Identify which cell holds the provided text, then report its [X, Y] central coordinate. 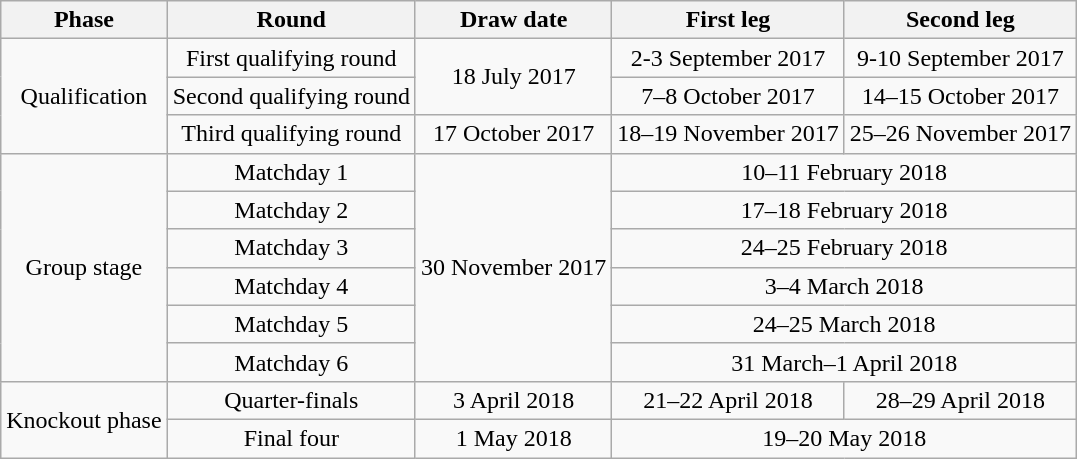
Matchday 3 [291, 248]
1 May 2018 [513, 438]
9-10 September 2017 [960, 58]
Matchday 6 [291, 362]
18–19 November 2017 [728, 134]
19–20 May 2018 [844, 438]
3–4 March 2018 [844, 286]
10–11 February 2018 [844, 172]
Second leg [960, 20]
Quarter-finals [291, 400]
25–26 November 2017 [960, 134]
First leg [728, 20]
First qualifying round [291, 58]
Matchday 2 [291, 210]
31 March–1 April 2018 [844, 362]
Round [291, 20]
Phase [84, 20]
Qualification [84, 96]
Matchday 1 [291, 172]
Final four [291, 438]
2-3 September 2017 [728, 58]
Group stage [84, 267]
17 October 2017 [513, 134]
24–25 March 2018 [844, 324]
24–25 February 2018 [844, 248]
3 April 2018 [513, 400]
14–15 October 2017 [960, 96]
30 November 2017 [513, 267]
Matchday 4 [291, 286]
Second qualifying round [291, 96]
Knockout phase [84, 419]
Draw date [513, 20]
18 July 2017 [513, 77]
Matchday 5 [291, 324]
21–22 April 2018 [728, 400]
7–8 October 2017 [728, 96]
17–18 February 2018 [844, 210]
28–29 April 2018 [960, 400]
Third qualifying round [291, 134]
